Pinpoint the cell where the given text exists, returning its (x, y) midpoint coordinate. 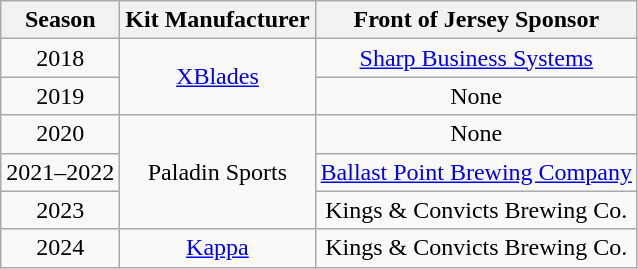
XBlades (218, 77)
Kit Manufacturer (218, 20)
2020 (60, 134)
2019 (60, 96)
Kappa (218, 248)
Front of Jersey Sponsor (476, 20)
Sharp Business Systems (476, 58)
2021–2022 (60, 172)
2023 (60, 210)
Ballast Point Brewing Company (476, 172)
2024 (60, 248)
Season (60, 20)
Paladin Sports (218, 172)
2018 (60, 58)
